Scan for the cell matching the given text and deliver its (X, Y) coordinate at center. 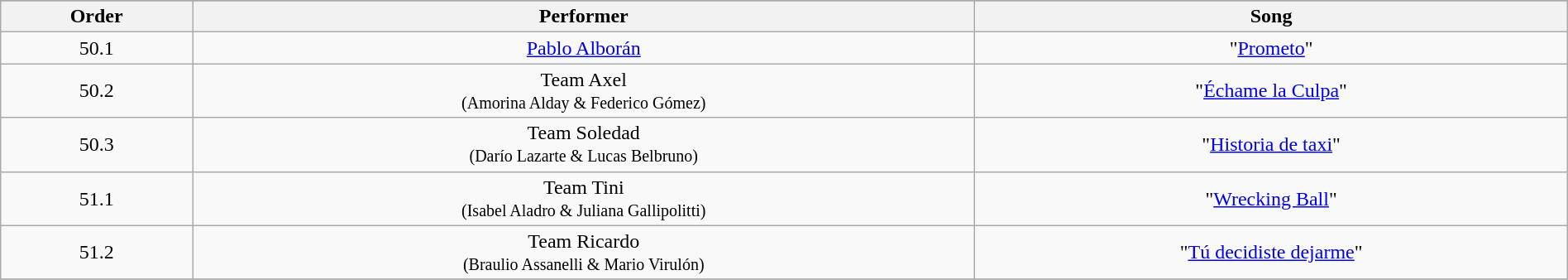
Order (97, 17)
"Wrecking Ball" (1271, 199)
50.3 (97, 144)
Song (1271, 17)
"Échame la Culpa" (1271, 91)
Team Tini (Isabel Aladro & Juliana Gallipolitti) (584, 199)
Pablo Alborán (584, 48)
Performer (584, 17)
"Tú decidiste dejarme" (1271, 252)
50.1 (97, 48)
51.1 (97, 199)
Team Soledad (Darío Lazarte & Lucas Belbruno) (584, 144)
Team Axel (Amorina Alday & Federico Gómez) (584, 91)
Team Ricardo (Braulio Assanelli & Mario Virulón) (584, 252)
50.2 (97, 91)
51.2 (97, 252)
"Prometo" (1271, 48)
"Historia de taxi" (1271, 144)
